Determine the (x, y) coordinate at the center of the cell enclosing the given text.  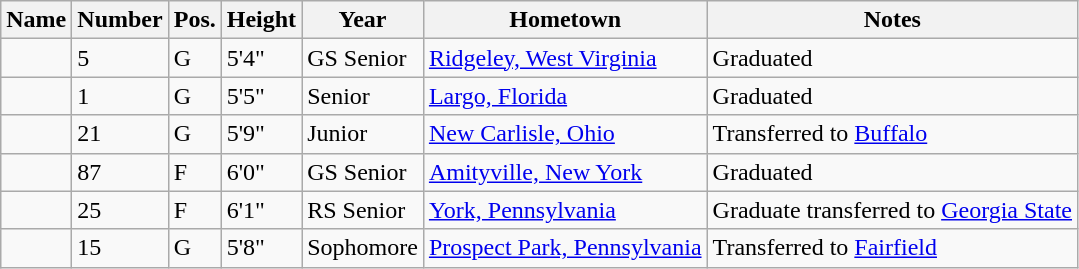
New Carlisle, Ohio (565, 134)
Year (363, 20)
5'5" (261, 96)
21 (120, 134)
5'9" (261, 134)
Amityville, New York (565, 172)
Number (120, 20)
6'0" (261, 172)
Name (36, 20)
Ridgeley, West Virginia (565, 58)
15 (120, 248)
Height (261, 20)
5'4" (261, 58)
Transferred to Buffalo (892, 134)
RS Senior (363, 210)
6'1" (261, 210)
Senior (363, 96)
Hometown (565, 20)
Sophomore (363, 248)
5 (120, 58)
Notes (892, 20)
Prospect Park, Pennsylvania (565, 248)
5'8" (261, 248)
Largo, Florida (565, 96)
Pos. (194, 20)
Transferred to Fairfield (892, 248)
87 (120, 172)
Graduate transferred to Georgia State (892, 210)
Junior (363, 134)
25 (120, 210)
York, Pennsylvania (565, 210)
1 (120, 96)
